For the text-containing cell, return its midpoint in [x, y] coordinate format. 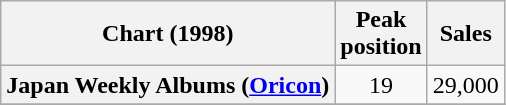
Peakposition [381, 34]
Chart (1998) [168, 34]
19 [381, 85]
29,000 [466, 85]
Sales [466, 34]
Japan Weekly Albums (Oricon) [168, 85]
